Find where the given text appears and provide that cell's center as [X, Y] coordinate. 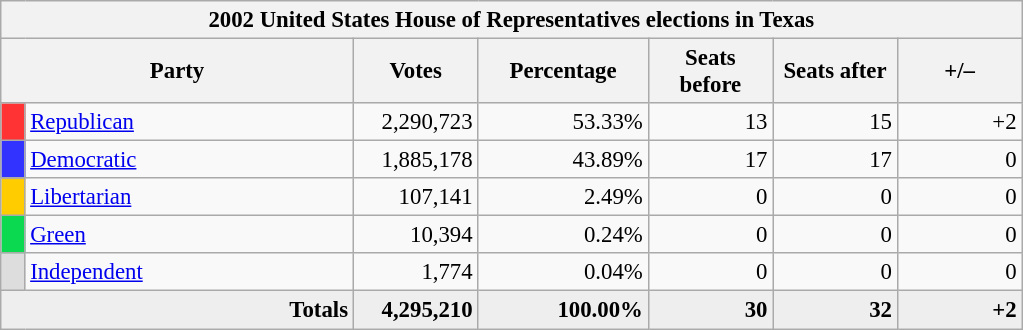
Republican [189, 122]
32 [836, 310]
107,141 [416, 197]
+/– [960, 72]
Libertarian [189, 197]
Democratic [189, 160]
Votes [416, 72]
1,774 [416, 273]
30 [710, 310]
Seats after [836, 72]
0.04% [563, 273]
Independent [189, 273]
13 [710, 122]
1,885,178 [416, 160]
Seats before [710, 72]
15 [836, 122]
2.49% [563, 197]
2002 United States House of Representatives elections in Texas [512, 20]
4,295,210 [416, 310]
43.89% [563, 160]
Green [189, 235]
100.00% [563, 310]
0.24% [563, 235]
Party [178, 72]
Percentage [563, 72]
Totals [178, 310]
10,394 [416, 235]
2,290,723 [416, 122]
53.33% [563, 122]
